Capture the cell that displays the provided text and extract its (X, Y) central coordinate. 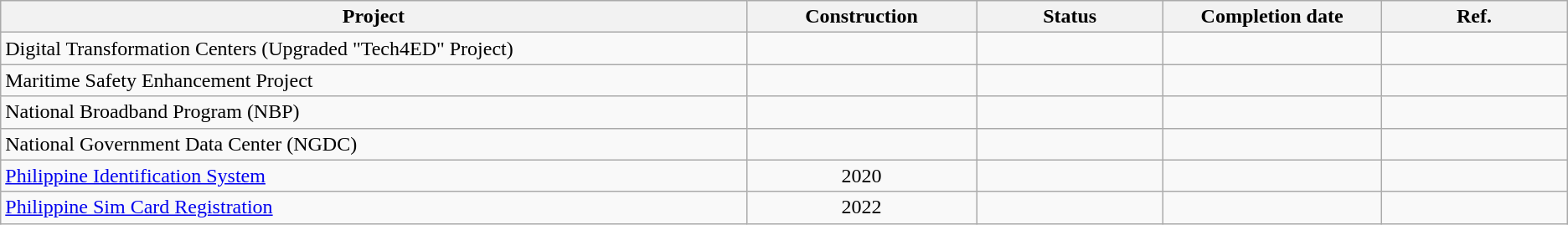
Philippine Identification System (374, 176)
Digital Transformation Centers (Upgraded "Tech4ED" Project) (374, 49)
Project (374, 17)
Construction (861, 17)
Status (1070, 17)
Completion date (1272, 17)
Philippine Sim Card Registration (374, 207)
Ref. (1474, 17)
Maritime Safety Enhancement Project (374, 80)
2022 (861, 207)
National Government Data Center (NGDC) (374, 144)
National Broadband Program (NBP) (374, 112)
2020 (861, 176)
